Locate the cell with the specified text and output its [x, y] center coordinate. 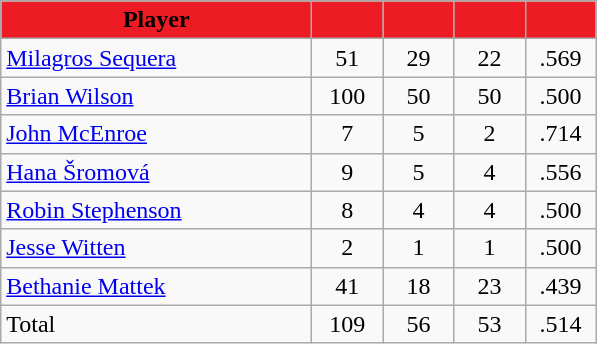
51 [348, 58]
.439 [560, 286]
.556 [560, 172]
Player [156, 20]
23 [490, 286]
56 [418, 324]
29 [418, 58]
John McEnroe [156, 134]
109 [348, 324]
Jesse Witten [156, 248]
41 [348, 286]
22 [490, 58]
Hana Šromová [156, 172]
53 [490, 324]
Brian Wilson [156, 96]
8 [348, 210]
Total [156, 324]
.514 [560, 324]
18 [418, 286]
Robin Stephenson [156, 210]
Milagros Sequera [156, 58]
Bethanie Mattek [156, 286]
100 [348, 96]
7 [348, 134]
.714 [560, 134]
.569 [560, 58]
9 [348, 172]
